Extract the [X, Y] coordinate from the center of the cell holding the provided text.  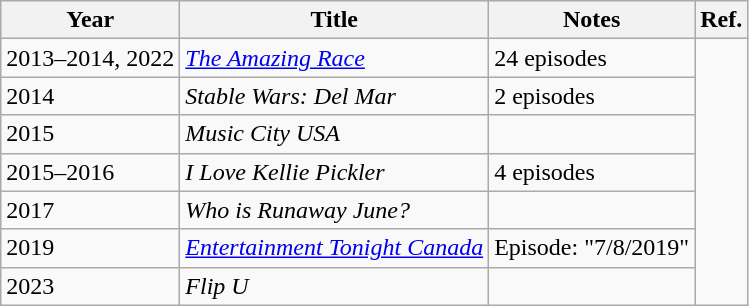
Ref. [722, 20]
4 episodes [592, 172]
Flip U [334, 286]
Who is Runaway June? [334, 210]
I Love Kellie Pickler [334, 172]
2 episodes [592, 96]
Year [90, 20]
2015–2016 [90, 172]
2014 [90, 96]
2017 [90, 210]
Notes [592, 20]
2013–2014, 2022 [90, 58]
24 episodes [592, 58]
Episode: "7/8/2019" [592, 248]
Title [334, 20]
Stable Wars: Del Mar [334, 96]
The Amazing Race [334, 58]
Music City USA [334, 134]
2019 [90, 248]
Entertainment Tonight Canada [334, 248]
2023 [90, 286]
2015 [90, 134]
